Find where the given text appears and provide that cell's center as [x, y] coordinate. 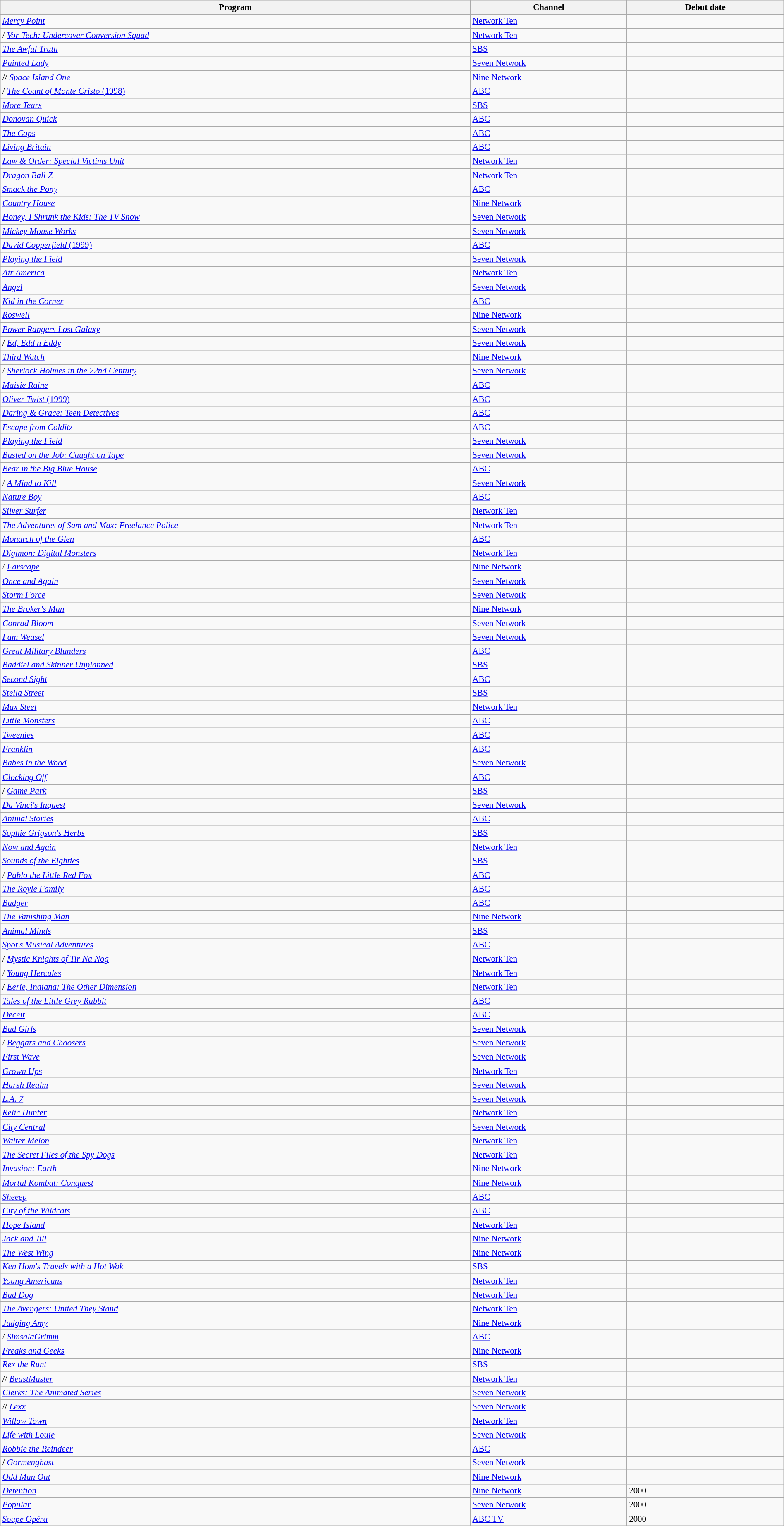
Law & Order: Special Victims Unit [236, 161]
Franklin [236, 749]
Silver Surfer [236, 511]
Bad Girls [236, 1029]
Deceit [236, 1015]
Freaks and Geeks [236, 1351]
/ The Count of Monte Cristo (1998) [236, 91]
Bear in the Big Blue House [236, 469]
City Central [236, 1127]
Spot's Musical Adventures [236, 945]
Honey, I Shrunk the Kids: The TV Show [236, 217]
// BeastMaster [236, 1379]
Maisie Raine [236, 385]
Tweenies [236, 735]
/ SimsalaGrimm [236, 1337]
Donovan Quick [236, 119]
Third Watch [236, 357]
The Adventures of Sam and Max: Freelance Police [236, 525]
/ Beggars and Choosers [236, 1043]
Angel [236, 287]
Mercy Point [236, 21]
Country House [236, 203]
/ Pablo the Little Red Fox [236, 875]
Willow Town [236, 1421]
Sounds of the Eighties [236, 861]
More Tears [236, 105]
// Lexx [236, 1407]
/ Gormenghast [236, 1463]
Busted on the Job: Caught on Tape [236, 455]
Dragon Ball Z [236, 175]
Sheeep [236, 1197]
Ken Hom's Travels with a Hot Wok [236, 1267]
Painted Lady [236, 63]
Odd Man Out [236, 1477]
Baddiel and Skinner Unplanned [236, 665]
Popular [236, 1505]
Soupe Opéra [236, 1519]
Grown Ups [236, 1071]
Living Britain [236, 147]
Jack and Jill [236, 1239]
The Vanishing Man [236, 917]
Life with Louie [236, 1435]
Badger [236, 903]
Escape from Colditz [236, 427]
The Secret Files of the Spy Dogs [236, 1155]
Harsh Realm [236, 1085]
Invasion: Earth [236, 1169]
Kid in the Corner [236, 301]
Roswell [236, 315]
Hope Island [236, 1225]
Rex the Runt [236, 1365]
/ Vor-Tech: Undercover Conversion Squad [236, 35]
Tales of the Little Grey Rabbit [236, 1001]
I am Weasel [236, 637]
Animal Minds [236, 931]
Stella Street [236, 693]
The Awful Truth [236, 49]
Little Monsters [236, 721]
Young Americans [236, 1281]
Detention [236, 1491]
First Wave [236, 1057]
Conrad Bloom [236, 623]
Walter Melon [236, 1141]
Oliver Twist (1999) [236, 399]
Storm Force [236, 595]
Now and Again [236, 847]
Mortal Kombat: Conquest [236, 1183]
David Copperfield (1999) [236, 245]
/ Game Park [236, 791]
The Avengers: United They Stand [236, 1309]
The Broker's Man [236, 609]
Mickey Mouse Works [236, 231]
Daring & Grace: Teen Detectives [236, 413]
Program [236, 7]
Monarch of the Glen [236, 539]
/ Eerie, Indiana: The Other Dimension [236, 987]
/ A Mind to Kill [236, 483]
Bad Dog [236, 1295]
/ Mystic Knights of Tir Na Nog [236, 959]
City of the Wildcats [236, 1211]
Air America [236, 273]
Second Sight [236, 679]
Digimon: Digital Monsters [236, 553]
/ Farscape [236, 567]
The Cops [236, 133]
/ Ed, Edd n Eddy [236, 343]
Judging Amy [236, 1323]
Da Vinci's Inquest [236, 805]
Debut date [705, 7]
Nature Boy [236, 497]
Channel [548, 7]
ABC TV [548, 1519]
/ Sherlock Holmes in the 22nd Century [236, 371]
Great Military Blunders [236, 651]
Clocking Off [236, 777]
Power Rangers Lost Galaxy [236, 329]
Smack the Pony [236, 189]
The Royle Family [236, 889]
Clerks: The Animated Series [236, 1393]
L.A. 7 [236, 1099]
Max Steel [236, 707]
/ Young Hercules [236, 973]
The West Wing [236, 1253]
Animal Stories [236, 819]
Relic Hunter [236, 1113]
// Space Island One [236, 77]
Once and Again [236, 581]
Sophie Grigson's Herbs [236, 833]
Babes in the Wood [236, 763]
Robbie the Reindeer [236, 1449]
